For the text-containing cell, return its midpoint in [x, y] coordinate format. 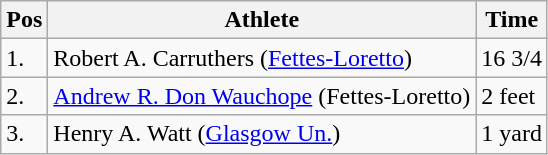
Time [512, 20]
16 3/4 [512, 58]
Athlete [262, 20]
Robert A. Carruthers (Fettes-Loretto) [262, 58]
1. [24, 58]
3. [24, 134]
2. [24, 96]
Henry A. Watt (Glasgow Un.) [262, 134]
2 feet [512, 96]
1 yard [512, 134]
Andrew R. Don Wauchope (Fettes-Loretto) [262, 96]
Pos [24, 20]
